Extract the [x, y] coordinate from the center of the cell holding the provided text.  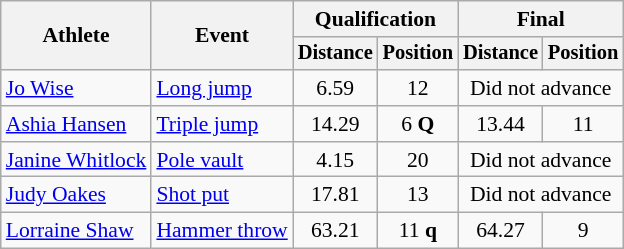
13.44 [500, 124]
Triple jump [222, 124]
63.21 [336, 231]
Long jump [222, 88]
20 [418, 160]
9 [583, 231]
17.81 [336, 195]
Athlete [76, 36]
Qualification [376, 19]
Pole vault [222, 160]
Shot put [222, 195]
4.15 [336, 160]
Jo Wise [76, 88]
Event [222, 36]
12 [418, 88]
64.27 [500, 231]
11 [583, 124]
Final [540, 19]
11 q [418, 231]
Ashia Hansen [76, 124]
14.29 [336, 124]
Judy Oakes [76, 195]
13 [418, 195]
6 Q [418, 124]
6.59 [336, 88]
Janine Whitlock [76, 160]
Lorraine Shaw [76, 231]
Hammer throw [222, 231]
